Scan for the cell matching the given text and deliver its [x, y] coordinate at center. 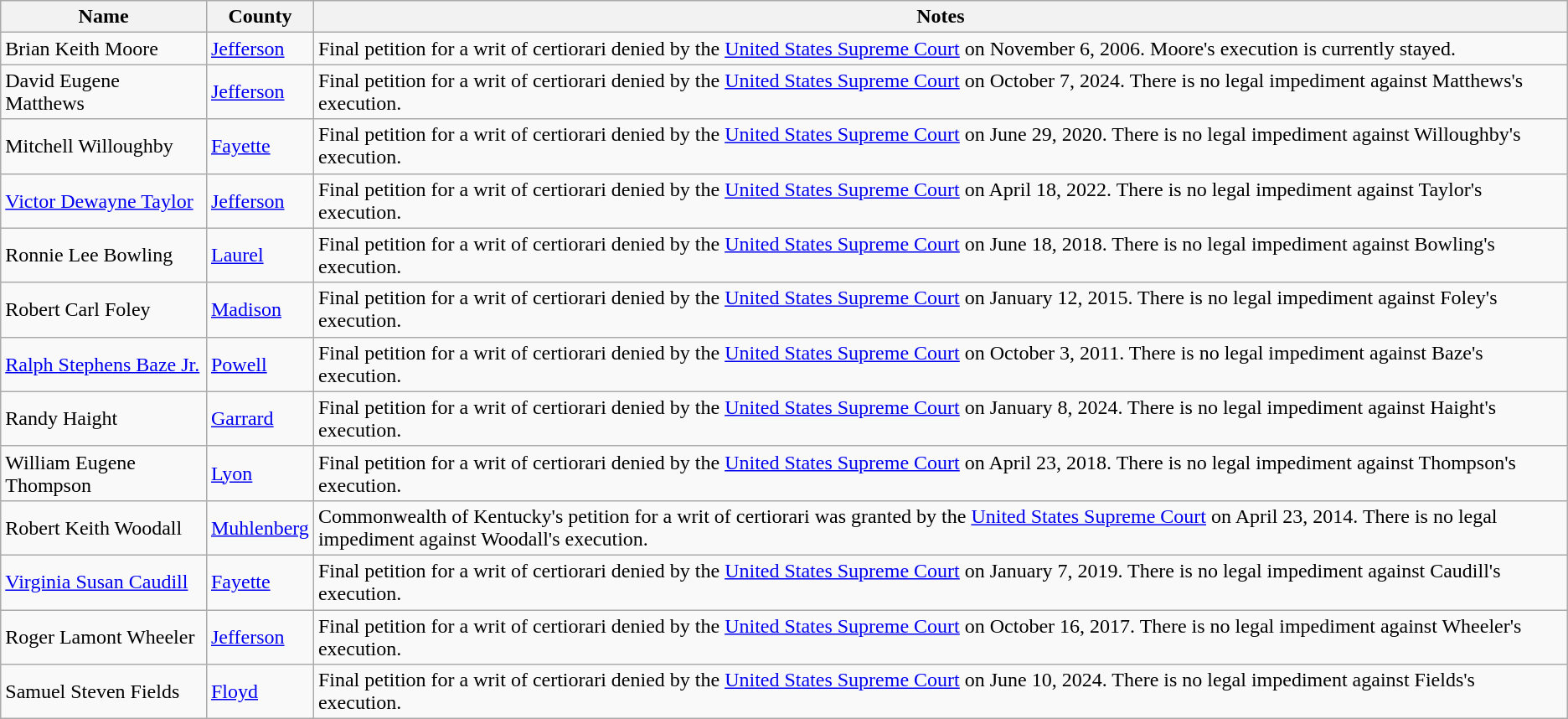
Garrard [260, 419]
Randy Haight [104, 419]
Ronnie Lee Bowling [104, 255]
Laurel [260, 255]
Powell [260, 364]
Madison [260, 310]
Ralph Stephens Baze Jr. [104, 364]
Brian Keith Moore [104, 49]
Notes [940, 17]
Robert Carl Foley [104, 310]
David Eugene Matthews [104, 92]
William Eugene Thompson [104, 473]
Muhlenberg [260, 528]
Lyon [260, 473]
County [260, 17]
Roger Lamont Wheeler [104, 637]
Floyd [260, 692]
Name [104, 17]
Robert Keith Woodall [104, 528]
Virginia Susan Caudill [104, 582]
Victor Dewayne Taylor [104, 201]
Samuel Steven Fields [104, 692]
Mitchell Willoughby [104, 146]
Final petition for a writ of certiorari denied by the United States Supreme Court on November 6, 2006. Moore's execution is currently stayed. [940, 49]
